Scan for the cell matching the given text and deliver its [X, Y] coordinate at center. 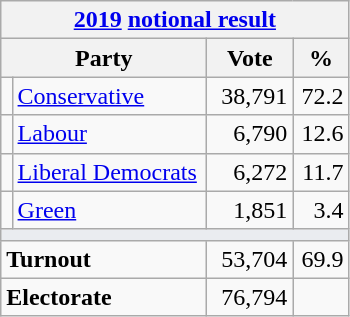
72.2 [321, 96]
1,851 [250, 210]
53,704 [250, 259]
Labour [110, 134]
2019 notional result [175, 20]
Conservative [110, 96]
% [321, 58]
11.7 [321, 172]
6,790 [250, 134]
12.6 [321, 134]
6,272 [250, 172]
Electorate [104, 297]
Turnout [104, 259]
76,794 [250, 297]
69.9 [321, 259]
38,791 [250, 96]
Green [110, 210]
3.4 [321, 210]
Liberal Democrats [110, 172]
Vote [250, 58]
Party [104, 58]
